Extract the [x, y] coordinate from the center of the cell holding the provided text.  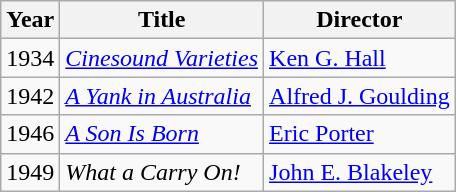
1946 [30, 134]
A Yank in Australia [162, 96]
Alfred J. Goulding [360, 96]
What a Carry On! [162, 172]
1934 [30, 58]
Cinesound Varieties [162, 58]
1949 [30, 172]
Title [162, 20]
Ken G. Hall [360, 58]
Director [360, 20]
Eric Porter [360, 134]
Year [30, 20]
A Son Is Born [162, 134]
1942 [30, 96]
John E. Blakeley [360, 172]
